Search for the cell housing the specified text and yield its [X, Y] center coordinate. 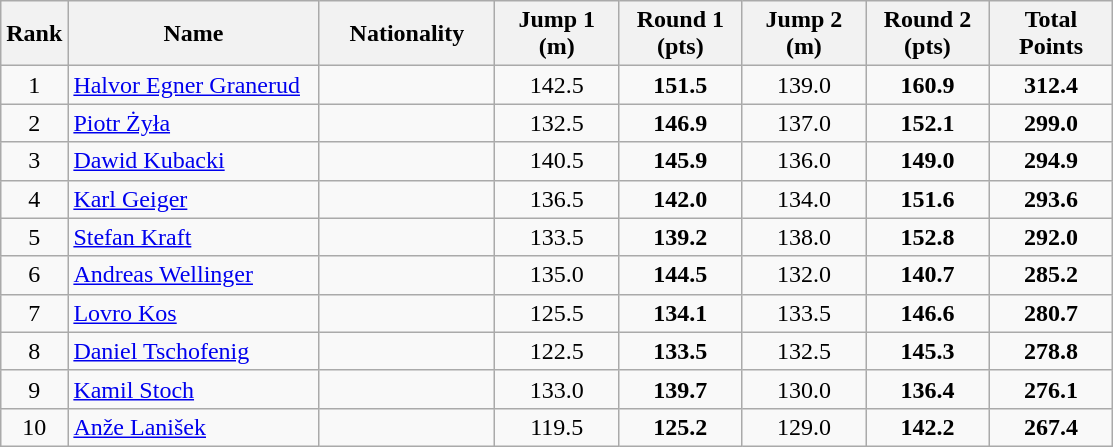
5 [34, 237]
Daniel Tschofenig [194, 351]
132.0 [804, 275]
Stefan Kraft [194, 237]
292.0 [1051, 237]
3 [34, 161]
145.3 [928, 351]
267.4 [1051, 427]
129.0 [804, 427]
Halvor Egner Granerud [194, 85]
299.0 [1051, 123]
Piotr Żyła [194, 123]
Kamil Stoch [194, 389]
Dawid Kubacki [194, 161]
122.5 [557, 351]
125.2 [681, 427]
Lovro Kos [194, 313]
138.0 [804, 237]
151.5 [681, 85]
2 [34, 123]
294.9 [1051, 161]
6 [34, 275]
Jump 2 (m) [804, 34]
125.5 [557, 313]
Anže Lanišek [194, 427]
Rank [34, 34]
133.0 [557, 389]
134.1 [681, 313]
276.1 [1051, 389]
146.9 [681, 123]
Jump 1 (m) [557, 34]
Round 2 (pts) [928, 34]
312.4 [1051, 85]
278.8 [1051, 351]
144.5 [681, 275]
9 [34, 389]
151.6 [928, 199]
8 [34, 351]
4 [34, 199]
285.2 [1051, 275]
136.5 [557, 199]
152.8 [928, 237]
136.4 [928, 389]
140.7 [928, 275]
280.7 [1051, 313]
Nationality [407, 34]
135.0 [557, 275]
142.0 [681, 199]
149.0 [928, 161]
1 [34, 85]
160.9 [928, 85]
119.5 [557, 427]
10 [34, 427]
Karl Geiger [194, 199]
134.0 [804, 199]
137.0 [804, 123]
146.6 [928, 313]
130.0 [804, 389]
142.5 [557, 85]
7 [34, 313]
139.7 [681, 389]
145.9 [681, 161]
139.0 [804, 85]
142.2 [928, 427]
136.0 [804, 161]
Round 1 (pts) [681, 34]
140.5 [557, 161]
293.6 [1051, 199]
Name [194, 34]
152.1 [928, 123]
Total Points [1051, 34]
Andreas Wellinger [194, 275]
139.2 [681, 237]
